Find where the given text appears and provide that cell's center as [X, Y] coordinate. 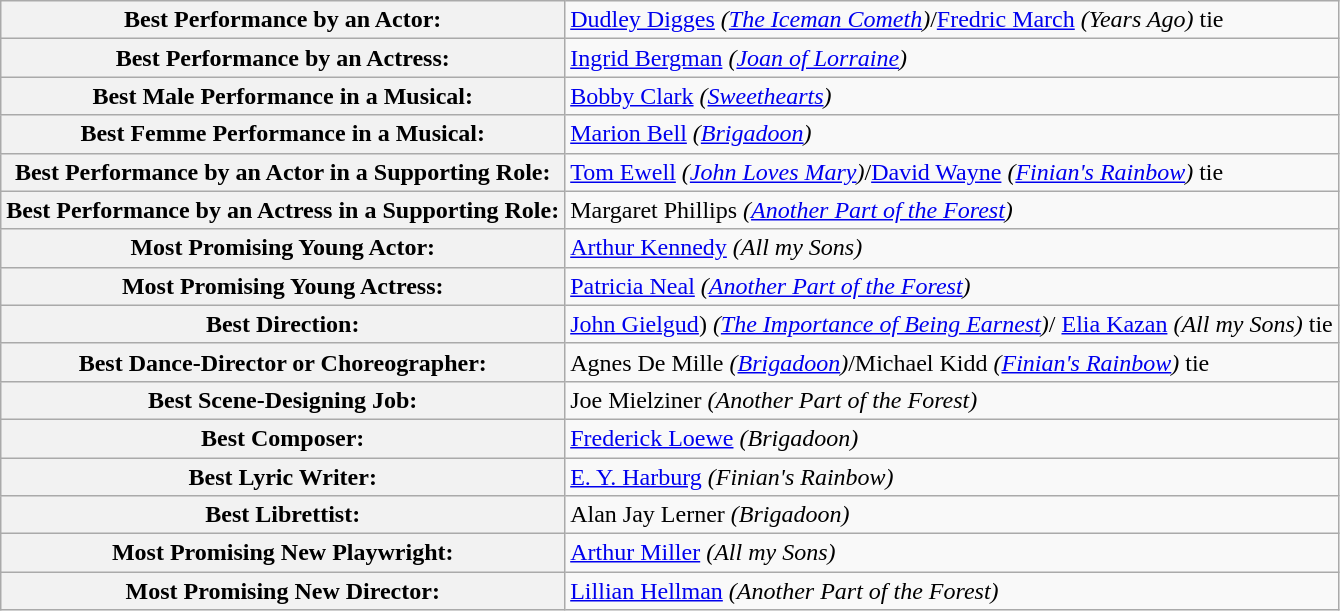
Patricia Neal (Another Part of the Forest) [952, 286]
Best Performance by an Actress in a Supporting Role: [283, 210]
Best Lyric Writer: [283, 477]
Arthur Kennedy (All my Sons) [952, 248]
Best Performance by an Actress: [283, 58]
Most Promising New Director: [283, 591]
Joe Mielziner (Another Part of the Forest) [952, 400]
Arthur Miller (All my Sons) [952, 553]
Best Librettist: [283, 515]
Most Promising Young Actor: [283, 248]
E. Y. Harburg (Finian's Rainbow) [952, 477]
Best Scene-Designing Job: [283, 400]
Best Dance-Director or Choreographer: [283, 362]
Ingrid Bergman (Joan of Lorraine) [952, 58]
Most Promising Young Actress: [283, 286]
Lillian Hellman (Another Part of the Forest) [952, 591]
Best Direction: [283, 324]
John Gielgud) (The Importance of Being Earnest)/ Elia Kazan (All my Sons) tie [952, 324]
Most Promising New Playwright: [283, 553]
Bobby Clark (Sweethearts) [952, 96]
Alan Jay Lerner (Brigadoon) [952, 515]
Best Performance by an Actor in a Supporting Role: [283, 172]
Agnes De Mille (Brigadoon)/Michael Kidd (Finian's Rainbow) tie [952, 362]
Tom Ewell (John Loves Mary)/David Wayne (Finian's Rainbow) tie [952, 172]
Marion Bell (Brigadoon) [952, 134]
Margaret Phillips (Another Part of the Forest) [952, 210]
Best Male Performance in a Musical: [283, 96]
Frederick Loewe (Brigadoon) [952, 438]
Dudley Digges (The Iceman Cometh)/Fredric March (Years Ago) tie [952, 20]
Best Composer: [283, 438]
Best Performance by an Actor: [283, 20]
Best Femme Performance in a Musical: [283, 134]
